Capture the cell that displays the provided text and extract its (X, Y) central coordinate. 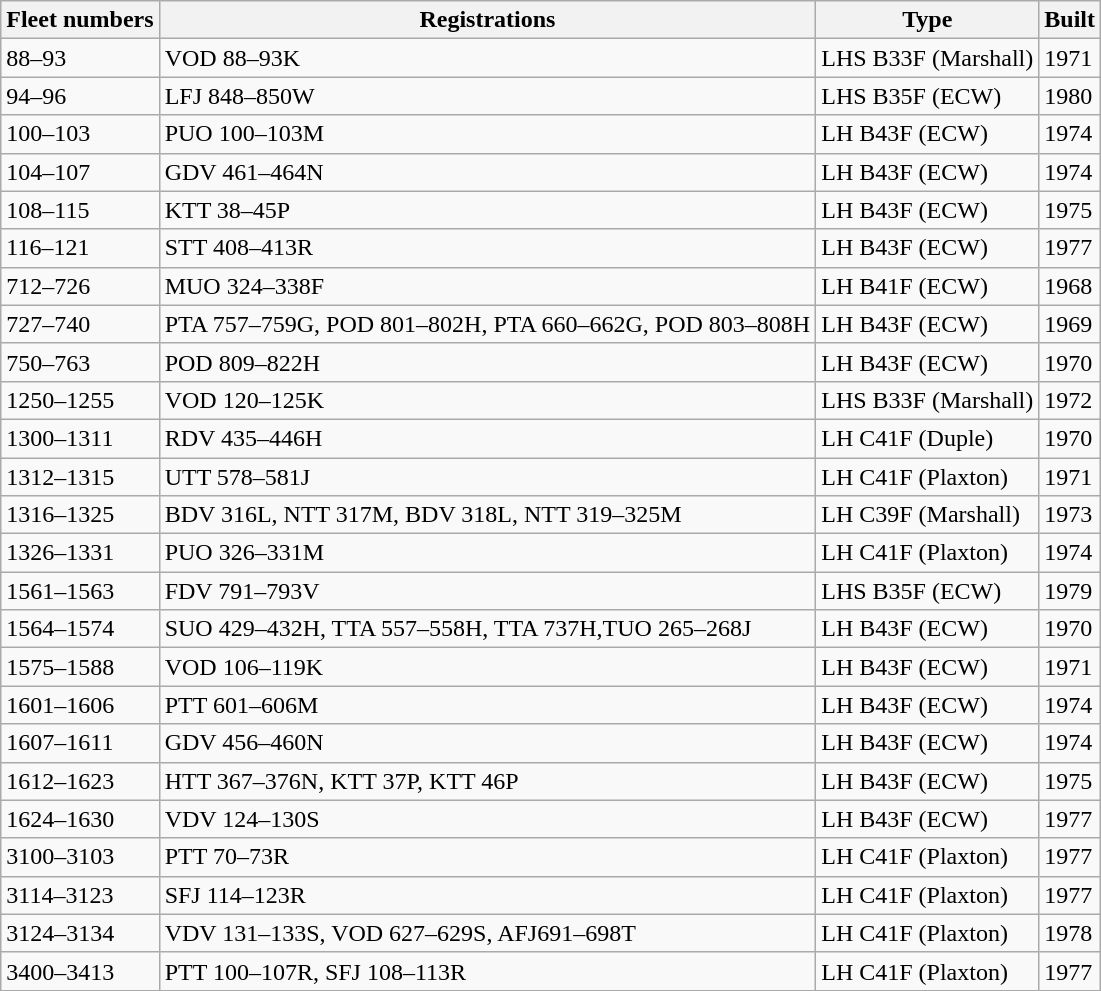
SUO 429–432H, TTA 557–558H, TTA 737H,TUO 265–268J (488, 629)
PTT 70–73R (488, 857)
3400–3413 (80, 971)
1561–1563 (80, 591)
VDV 124–130S (488, 819)
100–103 (80, 134)
3114–3123 (80, 895)
1250–1255 (80, 400)
LH C39F (Marshall) (928, 515)
1607–1611 (80, 743)
1312–1315 (80, 477)
VOD 120–125K (488, 400)
PUO 100–103M (488, 134)
1972 (1070, 400)
BDV 316L, NTT 317M, BDV 318L, NTT 319–325M (488, 515)
PTT 100–107R, SFJ 108–113R (488, 971)
RDV 435–446H (488, 438)
1973 (1070, 515)
1978 (1070, 933)
VOD 106–119K (488, 667)
1300–1311 (80, 438)
116–121 (80, 248)
GDV 456–460N (488, 743)
1969 (1070, 324)
1326–1331 (80, 553)
1968 (1070, 286)
1624–1630 (80, 819)
750–763 (80, 362)
88–93 (80, 58)
GDV 461–464N (488, 172)
PTT 601–606M (488, 705)
108–115 (80, 210)
LH B41F (ECW) (928, 286)
LFJ 848–850W (488, 96)
Fleet numbers (80, 20)
Built (1070, 20)
1601–1606 (80, 705)
1564–1574 (80, 629)
1980 (1070, 96)
SFJ 114–123R (488, 895)
PTA 757–759G, POD 801–802H, PTA 660–662G, POD 803–808H (488, 324)
94–96 (80, 96)
UTT 578–581J (488, 477)
1316–1325 (80, 515)
1979 (1070, 591)
727–740 (80, 324)
PUO 326–331M (488, 553)
VDV 131–133S, VOD 627–629S, AFJ691–698T (488, 933)
FDV 791–793V (488, 591)
1612–1623 (80, 781)
MUO 324–338F (488, 286)
LH C41F (Duple) (928, 438)
3124–3134 (80, 933)
3100–3103 (80, 857)
1575–1588 (80, 667)
POD 809–822H (488, 362)
Registrations (488, 20)
VOD 88–93K (488, 58)
712–726 (80, 286)
STT 408–413R (488, 248)
KTT 38–45P (488, 210)
Type (928, 20)
HTT 367–376N, KTT 37P, KTT 46P (488, 781)
104–107 (80, 172)
